Find where the given text appears and provide that cell's center as (X, Y) coordinate. 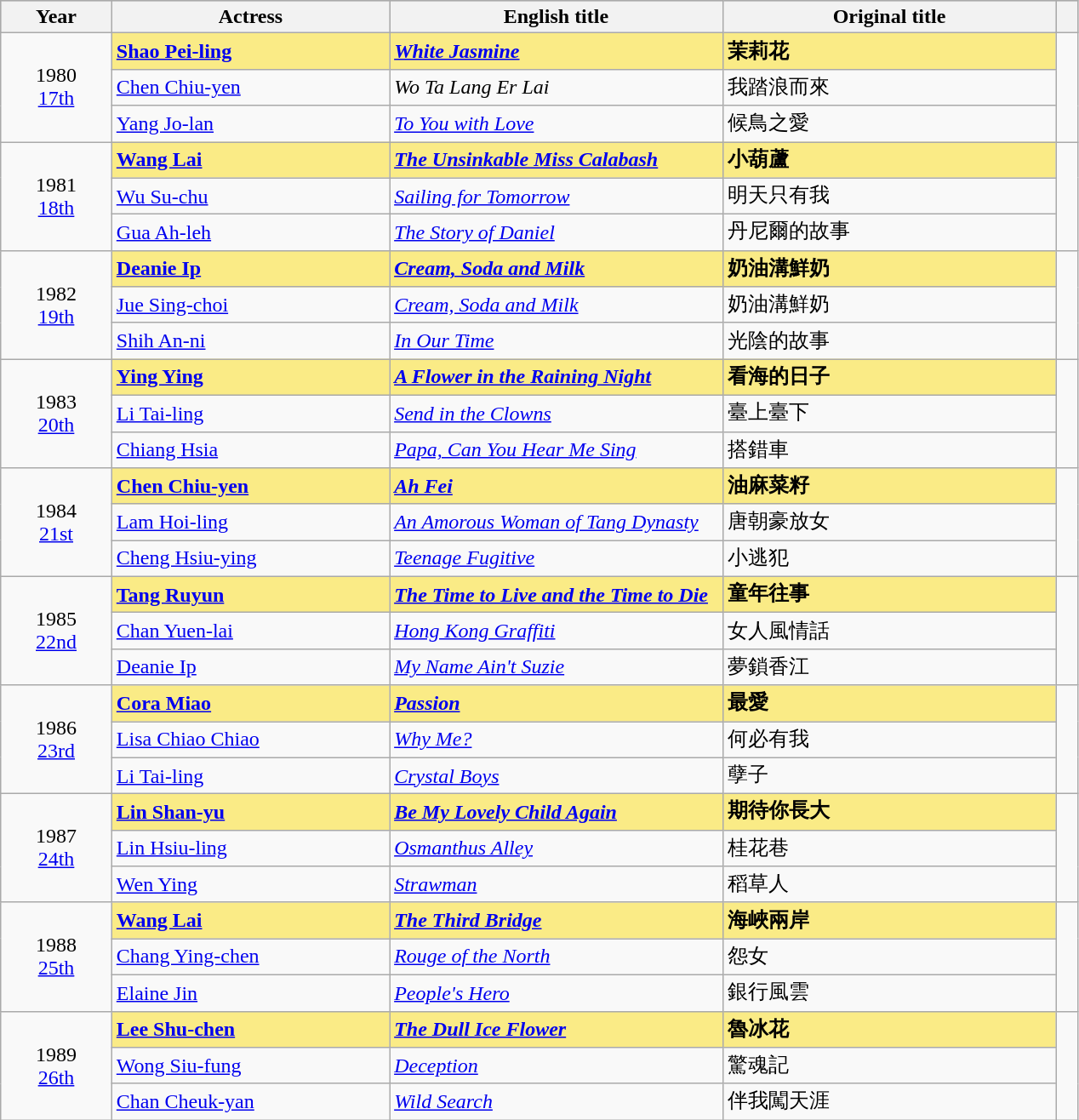
Deception (557, 1066)
198017th (56, 88)
Teenage Fugitive (557, 558)
何必有我 (889, 740)
搭錯車 (889, 449)
A Flower in the Raining Night (557, 378)
伴我闖天涯 (889, 1101)
Be My Lovely Child Again (557, 812)
最愛 (889, 703)
Papa, Can You Hear Me Sing (557, 449)
Lam Hoi-ling (250, 523)
My Name Ain't Suzie (557, 667)
Wong Siu-fung (250, 1066)
Tang Ruyun (250, 594)
桂花巷 (889, 848)
期待你長大 (889, 812)
The Time to Live and the Time to Die (557, 594)
Gua Ah-leh (250, 233)
198522nd (56, 631)
Wild Search (557, 1101)
198118th (56, 196)
Wo Ta Lang Er Lai (557, 87)
茉莉花 (889, 51)
夢鎖香江 (889, 667)
The Story of Daniel (557, 233)
驚魂記 (889, 1066)
Yang Jo-lan (250, 124)
Cora Miao (250, 703)
我踏浪而來 (889, 87)
Hong Kong Graffiti (557, 631)
明天只有我 (889, 196)
Ying Ying (250, 378)
看海的日子 (889, 378)
Elaine Jin (250, 992)
Send in the Clowns (557, 414)
Original title (889, 17)
Shih An-ni (250, 340)
Chan Cheuk-yan (250, 1101)
Chiang Hsia (250, 449)
198219th (56, 305)
The Unsinkable Miss Calabash (557, 160)
候鳥之愛 (889, 124)
Actress (250, 17)
People's Hero (557, 992)
The Dull Ice Flower (557, 1030)
Why Me? (557, 740)
Rouge of the North (557, 957)
小逃犯 (889, 558)
魯冰花 (889, 1030)
Year (56, 17)
海峽兩岸 (889, 921)
English title (557, 17)
198421st (56, 523)
In Our Time (557, 340)
臺上臺下 (889, 414)
Cheng Hsiu-ying (250, 558)
Wen Ying (250, 885)
稻草人 (889, 885)
銀行風雲 (889, 992)
Ah Fei (557, 487)
小葫蘆 (889, 160)
White Jasmine (557, 51)
198320th (56, 414)
198926th (56, 1066)
Chang Ying-chen (250, 957)
怨女 (889, 957)
女人風情話 (889, 631)
Lee Shu-chen (250, 1030)
Osmanthus Alley (557, 848)
童年往事 (889, 594)
Shao Pei-ling (250, 51)
198623rd (56, 740)
Jue Sing-choi (250, 305)
Sailing for Tomorrow (557, 196)
唐朝豪放女 (889, 523)
Lin Shan-yu (250, 812)
The Third Bridge (557, 921)
Lisa Chiao Chiao (250, 740)
Lin Hsiu-ling (250, 848)
Chan Yuen-lai (250, 631)
孽子 (889, 776)
光陰的故事 (889, 340)
Crystal Boys (557, 776)
To You with Love (557, 124)
油麻菜籽 (889, 487)
An Amorous Woman of Tang Dynasty (557, 523)
丹尼爾的故事 (889, 233)
Passion (557, 703)
198724th (56, 849)
Wu Su-chu (250, 196)
198825th (56, 957)
Strawman (557, 885)
